Extract the (x, y) coordinate from the center of the cell holding the provided text.  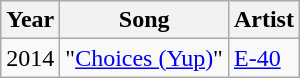
E-40 (264, 58)
Song (144, 20)
"Choices (Yup)" (144, 58)
2014 (30, 58)
Year (30, 20)
Artist (264, 20)
